Extract the [x, y] coordinate from the center of the cell holding the provided text.  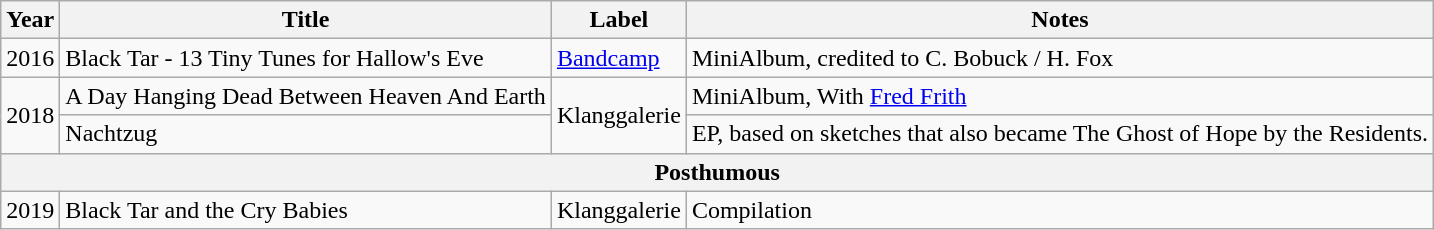
Year [30, 20]
2016 [30, 58]
Compilation [1060, 210]
Black Tar and the Cry Babies [306, 210]
Label [618, 20]
Title [306, 20]
MiniAlbum, With Fred Frith [1060, 96]
EP, based on sketches that also became The Ghost of Hope by the Residents. [1060, 134]
MiniAlbum, credited to C. Bobuck / H. Fox [1060, 58]
2019 [30, 210]
2018 [30, 115]
A Day Hanging Dead Between Heaven And Earth [306, 96]
Posthumous [718, 172]
Notes [1060, 20]
Nachtzug [306, 134]
Black Tar - 13 Tiny Tunes for Hallow's Eve [306, 58]
Bandcamp [618, 58]
